For the text-containing cell, return its midpoint in [X, Y] coordinate format. 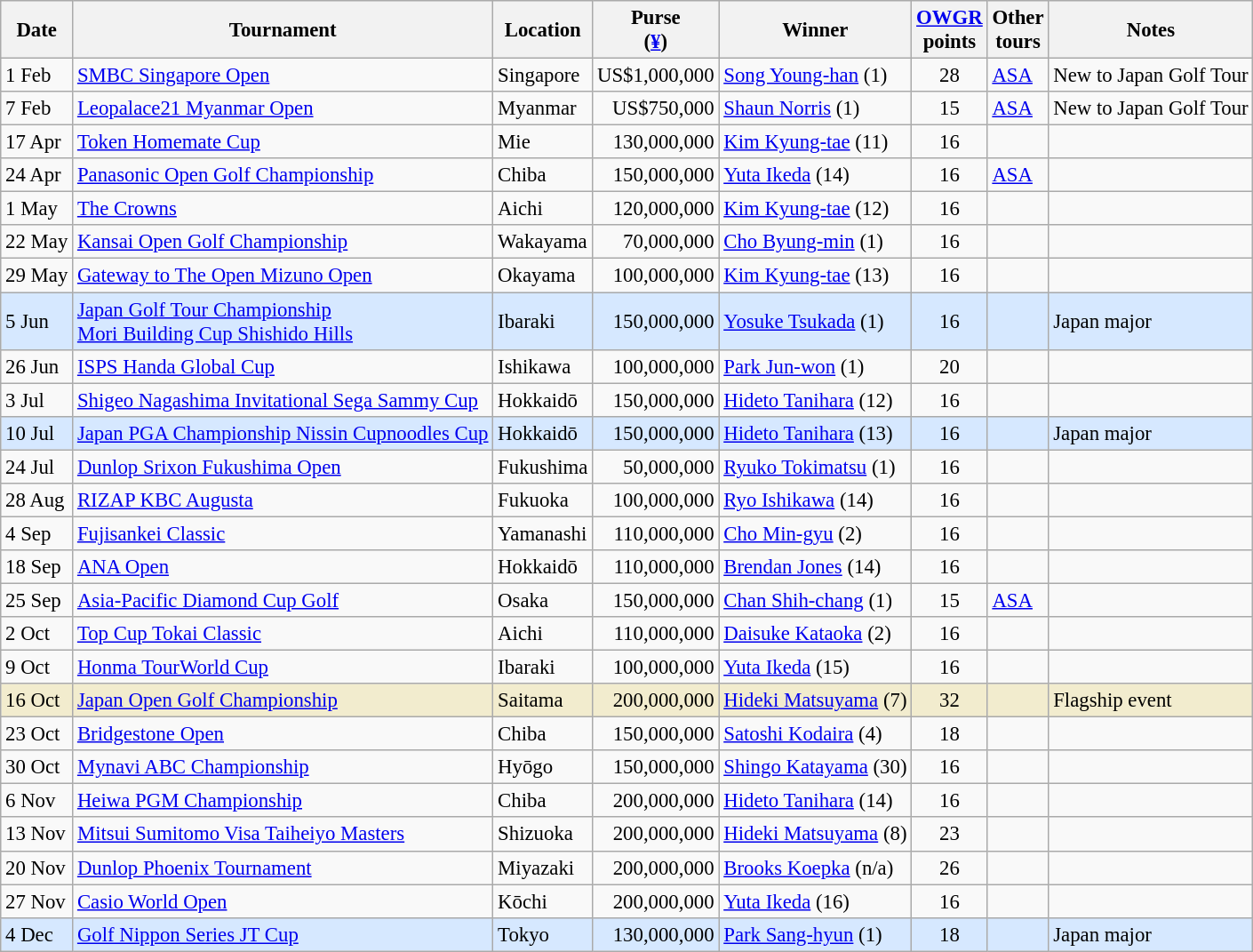
10 Jul [37, 433]
Top Cup Tokai Classic [283, 634]
Yosuke Tsukada (1) [816, 322]
Hyōgo [543, 767]
Kim Kyung-tae (13) [816, 276]
Mitsui Sumitomo Visa Taiheiyo Masters [283, 835]
Winner [816, 30]
The Crowns [283, 209]
Golf Nippon Series JT Cup [283, 934]
1 May [37, 209]
Japan Open Golf Championship [283, 700]
Kansai Open Golf Championship [283, 243]
Fujisankei Classic [283, 533]
US$1,000,000 [656, 76]
RIZAP KBC Augusta [283, 500]
Kōchi [543, 901]
4 Dec [37, 934]
Location [543, 30]
17 Apr [37, 142]
Mynavi ABC Championship [283, 767]
OWGRpoints [949, 30]
13 Nov [37, 835]
Mie [543, 142]
Myanmar [543, 108]
Panasonic Open Golf Championship [283, 175]
23 [949, 835]
2 Oct [37, 634]
Shaun Norris (1) [816, 108]
Asia-Pacific Diamond Cup Golf [283, 600]
9 Oct [37, 668]
Park Jun-won (1) [816, 366]
6 Nov [37, 801]
26 Jun [37, 366]
Osaka [543, 600]
24 Apr [37, 175]
Token Homemate Cup [283, 142]
Ryo Ishikawa (14) [816, 500]
Hideki Matsuyama (7) [816, 700]
Cho Byung-min (1) [816, 243]
Satoshi Kodaira (4) [816, 734]
Hideto Tanihara (13) [816, 433]
22 May [37, 243]
Notes [1151, 30]
Saitama [543, 700]
16 Oct [37, 700]
Brooks Koepka (n/a) [816, 868]
Fukushima [543, 467]
Othertours [1018, 30]
SMBC Singapore Open [283, 76]
24 Jul [37, 467]
ANA Open [283, 567]
Yuta Ikeda (15) [816, 668]
32 [949, 700]
Ryuko Tokimatsu (1) [816, 467]
Yamanashi [543, 533]
Bridgestone Open [283, 734]
120,000,000 [656, 209]
Chan Shih-chang (1) [816, 600]
Dunlop Srixon Fukushima Open [283, 467]
Cho Min-gyu (2) [816, 533]
26 [949, 868]
Tokyo [543, 934]
20 [949, 366]
Dunlop Phoenix Tournament [283, 868]
23 Oct [37, 734]
Hideto Tanihara (14) [816, 801]
28 Aug [37, 500]
Leopalace21 Myanmar Open [283, 108]
3 Jul [37, 400]
Wakayama [543, 243]
Japan Golf Tour ChampionshipMori Building Cup Shishido Hills [283, 322]
Ishikawa [543, 366]
Japan PGA Championship Nissin Cupnoodles Cup [283, 433]
Casio World Open [283, 901]
US$750,000 [656, 108]
28 [949, 76]
Tournament [283, 30]
Okayama [543, 276]
Daisuke Kataoka (2) [816, 634]
Song Young-han (1) [816, 76]
Gateway to The Open Mizuno Open [283, 276]
Heiwa PGM Championship [283, 801]
4 Sep [37, 533]
Singapore [543, 76]
7 Feb [37, 108]
Park Sang-hyun (1) [816, 934]
Kim Kyung-tae (12) [816, 209]
Shizuoka [543, 835]
18 Sep [37, 567]
Purse(¥) [656, 30]
Kim Kyung-tae (11) [816, 142]
29 May [37, 276]
Yuta Ikeda (14) [816, 175]
Brendan Jones (14) [816, 567]
Shigeo Nagashima Invitational Sega Sammy Cup [283, 400]
25 Sep [37, 600]
Date [37, 30]
5 Jun [37, 322]
Shingo Katayama (30) [816, 767]
20 Nov [37, 868]
30 Oct [37, 767]
ISPS Handa Global Cup [283, 366]
Honma TourWorld Cup [283, 668]
50,000,000 [656, 467]
Hideki Matsuyama (8) [816, 835]
Yuta Ikeda (16) [816, 901]
1 Feb [37, 76]
Fukuoka [543, 500]
Hideto Tanihara (12) [816, 400]
Miyazaki [543, 868]
27 Nov [37, 901]
70,000,000 [656, 243]
Flagship event [1151, 700]
